Identify which cell holds the provided text, then report its [X, Y] central coordinate. 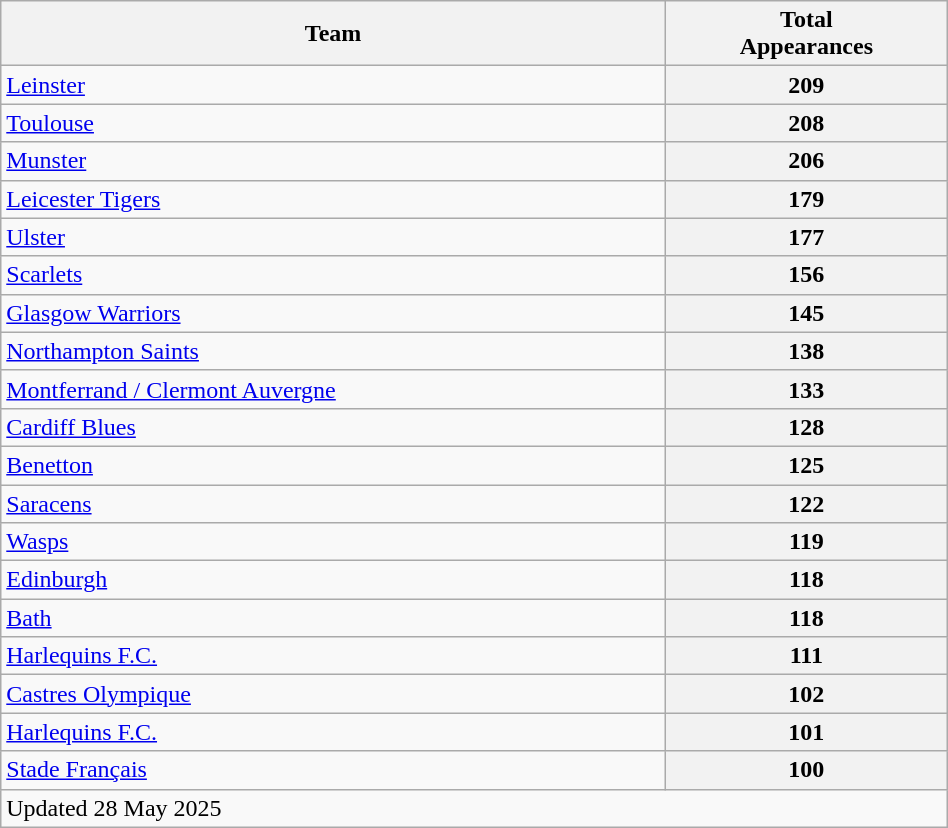
206 [806, 161]
111 [806, 656]
102 [806, 694]
Montferrand / Clermont Auvergne [334, 389]
122 [806, 503]
Stade Français [334, 770]
133 [806, 389]
Leicester Tigers [334, 199]
Scarlets [334, 275]
Team [334, 34]
138 [806, 351]
Castres Olympique [334, 694]
128 [806, 427]
125 [806, 465]
Updated 28 May 2025 [474, 808]
Leinster [334, 85]
Bath [334, 618]
145 [806, 313]
Munster [334, 161]
208 [806, 123]
156 [806, 275]
177 [806, 237]
Toulouse [334, 123]
209 [806, 85]
Benetton [334, 465]
119 [806, 542]
Saracens [334, 503]
Total Appearances [806, 34]
179 [806, 199]
Glasgow Warriors [334, 313]
Wasps [334, 542]
Cardiff Blues [334, 427]
100 [806, 770]
101 [806, 732]
Ulster [334, 237]
Northampton Saints [334, 351]
Edinburgh [334, 580]
